Detect which cell encompasses the target text, then output its [X, Y] center coordinate. 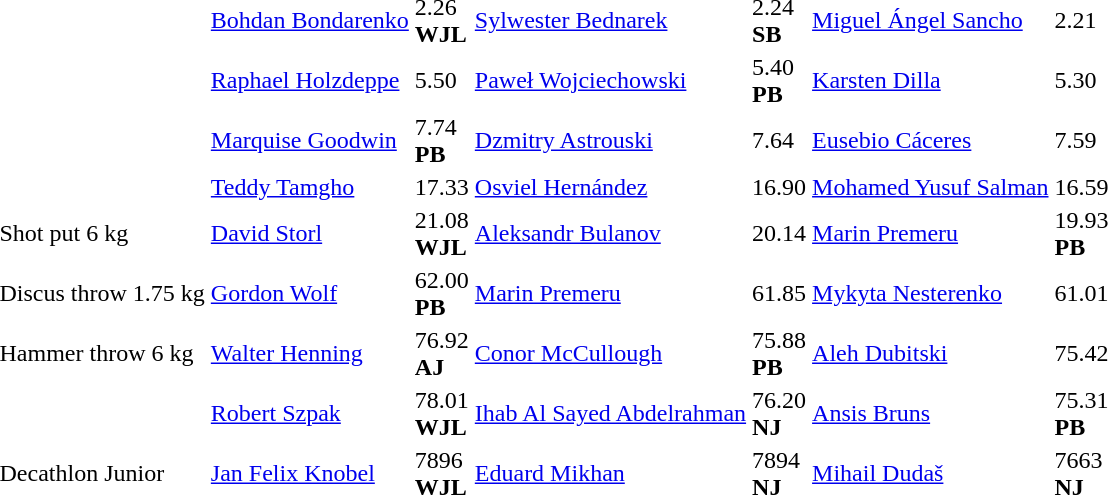
20.14 [780, 234]
David Storl [310, 234]
78.01 WJL [442, 414]
7.74 PB [442, 140]
Paweł Wojciechowski [610, 80]
Ihab Al Sayed Abdelrahman [610, 414]
Osviel Hernández [610, 187]
21.08 WJL [442, 234]
Ansis Bruns [930, 414]
Aleksandr Bulanov [610, 234]
Teddy Tamgho [310, 187]
76.20NJ [780, 414]
62.00 PB [442, 294]
Mykyta Nesterenko [930, 294]
Gordon Wolf [310, 294]
Walter Henning [310, 354]
5.50 [442, 80]
Raphael Holzdeppe [310, 80]
Eusebio Cáceres [930, 140]
Robert Szpak [310, 414]
Dzmitry Astrouski [610, 140]
16.90 [780, 187]
5.40PB [780, 80]
Aleh Dubitski [930, 354]
Karsten Dilla [930, 80]
7.64 [780, 140]
75.88PB [780, 354]
61.85 [780, 294]
Mohamed Yusuf Salman [930, 187]
17.33 [442, 187]
Marquise Goodwin [310, 140]
76.92AJ [442, 354]
Conor McCullough [610, 354]
